Identify which cell holds the provided text, then report its (x, y) central coordinate. 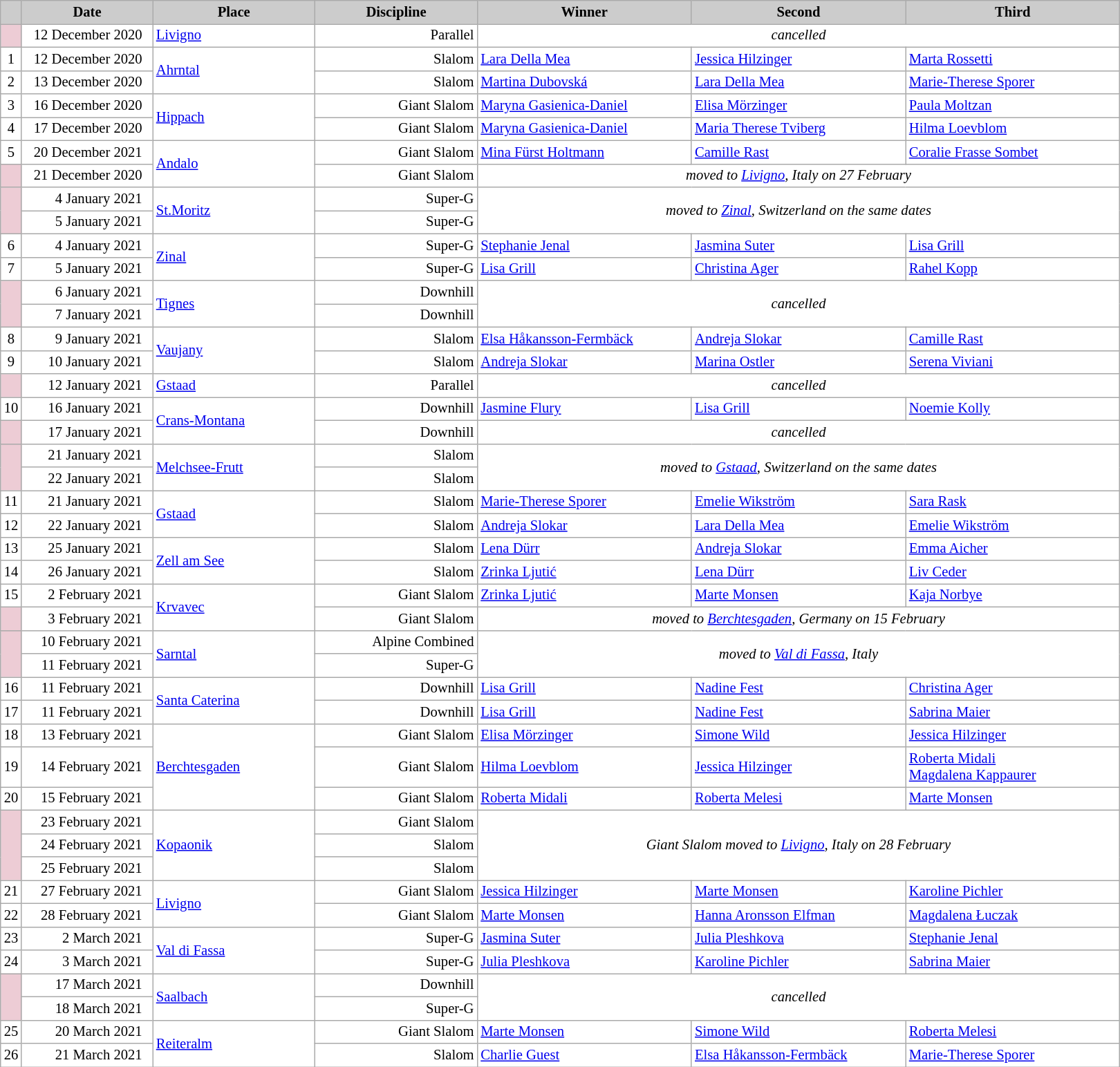
13 December 2020 (87, 82)
10 (11, 408)
12 January 2021 (87, 385)
moved to Gstaad, Switzerland on the same dates (798, 467)
Jasmine Flury (584, 408)
Alpine Combined (397, 642)
Ahrntal (234, 70)
24 (11, 961)
3 February 2021 (87, 619)
7 (11, 269)
Tignes (234, 304)
Hanna Aronsson Elfman (799, 915)
Liv Ceder (1013, 572)
2 March 2021 (87, 938)
15 February 2021 (87, 798)
20 (11, 798)
6 (11, 245)
Date (87, 12)
17 March 2021 (87, 985)
Crans-Montana (234, 420)
Hippach (234, 117)
26 January 2021 (87, 572)
Maria Therese Tviberg (799, 129)
7 January 2021 (87, 315)
Zell am See (234, 560)
Magdalena Łuczak (1013, 915)
Martina Dubovská (584, 82)
Roberta Midali (584, 798)
21 December 2020 (87, 176)
9 (11, 362)
21 (11, 891)
23 February 2021 (87, 822)
Winner (584, 12)
5 (11, 152)
25 January 2021 (87, 549)
17 January 2021 (87, 432)
3 March 2021 (87, 961)
13 (11, 549)
22 (11, 915)
Giant Slalom moved to Livigno, Italy on 28 February (798, 844)
1 (11, 59)
Coralie Frasse Sombet (1013, 152)
Reiteralm (234, 1044)
Saalbach (234, 997)
27 February 2021 (87, 891)
10 February 2021 (87, 642)
Noemie Kolly (1013, 408)
4 (11, 129)
Santa Caterina (234, 700)
Discipline (397, 12)
28 February 2021 (87, 915)
2 (11, 82)
23 (11, 938)
12 (11, 525)
Serena Viviani (1013, 362)
Kaja Norbye (1013, 595)
25 February 2021 (87, 869)
8 (11, 339)
Val di Fassa (234, 950)
6 January 2021 (87, 292)
Kopaonik (234, 844)
Emma Aicher (1013, 549)
Marta Rossetti (1013, 59)
19 (11, 766)
18 (11, 735)
2 February 2021 (87, 595)
11 (11, 502)
Roberta Midali Magdalena Kappaurer (1013, 766)
Second (799, 12)
13 February 2021 (87, 735)
16 December 2020 (87, 106)
15 (11, 595)
Place (234, 12)
moved to Livigno, Italy on 27 February (798, 176)
Vaujany (234, 350)
Melchsee-Frutt (234, 467)
9 January 2021 (87, 339)
Zinal (234, 257)
Marina Ostler (799, 362)
26 (11, 1055)
14 (11, 572)
St.Moritz (234, 210)
Charlie Guest (584, 1055)
moved to Berchtesgaden, Germany on 15 February (798, 619)
20 March 2021 (87, 1032)
16 (11, 688)
24 February 2021 (87, 845)
Sara Rask (1013, 502)
moved to Zinal, Switzerland on the same dates (798, 210)
Rahel Kopp (1013, 269)
Andalo (234, 164)
25 (11, 1032)
moved to Val di Fassa, Italy (798, 654)
20 December 2021 (87, 152)
14 February 2021 (87, 766)
17 (11, 712)
3 (11, 106)
Mina Fürst Holtmann (584, 152)
18 March 2021 (87, 1008)
16 January 2021 (87, 408)
Berchtesgaden (234, 767)
Krvavec (234, 607)
Paula Moltzan (1013, 106)
10 January 2021 (87, 362)
Third (1013, 12)
17 December 2020 (87, 129)
21 March 2021 (87, 1055)
Sarntal (234, 654)
